Find where the given text appears and provide that cell's center as [X, Y] coordinate. 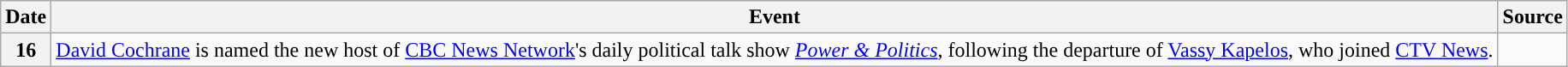
Source [1532, 17]
16 [26, 50]
Event [775, 17]
Date [26, 17]
